Extract the [X, Y] coordinate from the center of the cell holding the provided text.  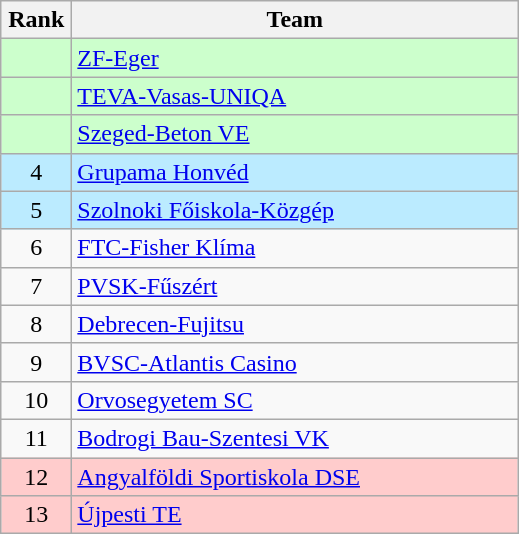
Debrecen-Fujitsu [295, 324]
Grupama Honvéd [295, 172]
8 [36, 324]
10 [36, 400]
7 [36, 286]
ZF-Eger [295, 58]
12 [36, 477]
9 [36, 362]
11 [36, 438]
5 [36, 210]
13 [36, 515]
Orvosegyetem SC [295, 400]
Újpesti TE [295, 515]
Szeged-Beton VE [295, 134]
TEVA-Vasas-UNIQA [295, 96]
Bodrogi Bau-Szentesi VK [295, 438]
Team [295, 20]
FTC-Fisher Klíma [295, 248]
Angyalföldi Sportiskola DSE [295, 477]
Rank [36, 20]
4 [36, 172]
Szolnoki Főiskola-Közgép [295, 210]
6 [36, 248]
PVSK-Fűszért [295, 286]
BVSC-Atlantis Casino [295, 362]
